Locate the cell with the specified text and output its (x, y) center coordinate. 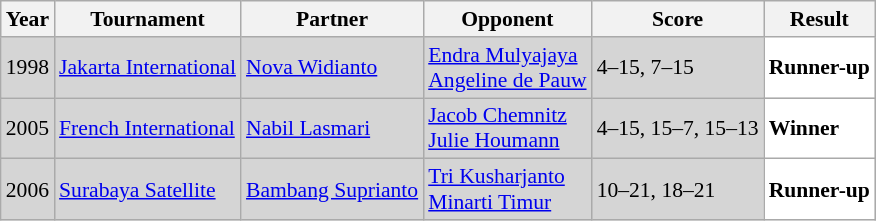
4–15, 15–7, 15–13 (678, 128)
French International (148, 128)
Tri Kusharjanto Minarti Timur (507, 190)
Nova Widianto (332, 68)
Year (28, 19)
1998 (28, 68)
Bambang Suprianto (332, 190)
Tournament (148, 19)
Surabaya Satellite (148, 190)
Opponent (507, 19)
Jakarta International (148, 68)
2005 (28, 128)
Endra Mulyajaya Angeline de Pauw (507, 68)
Winner (820, 128)
4–15, 7–15 (678, 68)
Result (820, 19)
10–21, 18–21 (678, 190)
Score (678, 19)
Nabil Lasmari (332, 128)
Jacob Chemnitz Julie Houmann (507, 128)
2006 (28, 190)
Partner (332, 19)
